Identify which cell holds the provided text, then report its [X, Y] central coordinate. 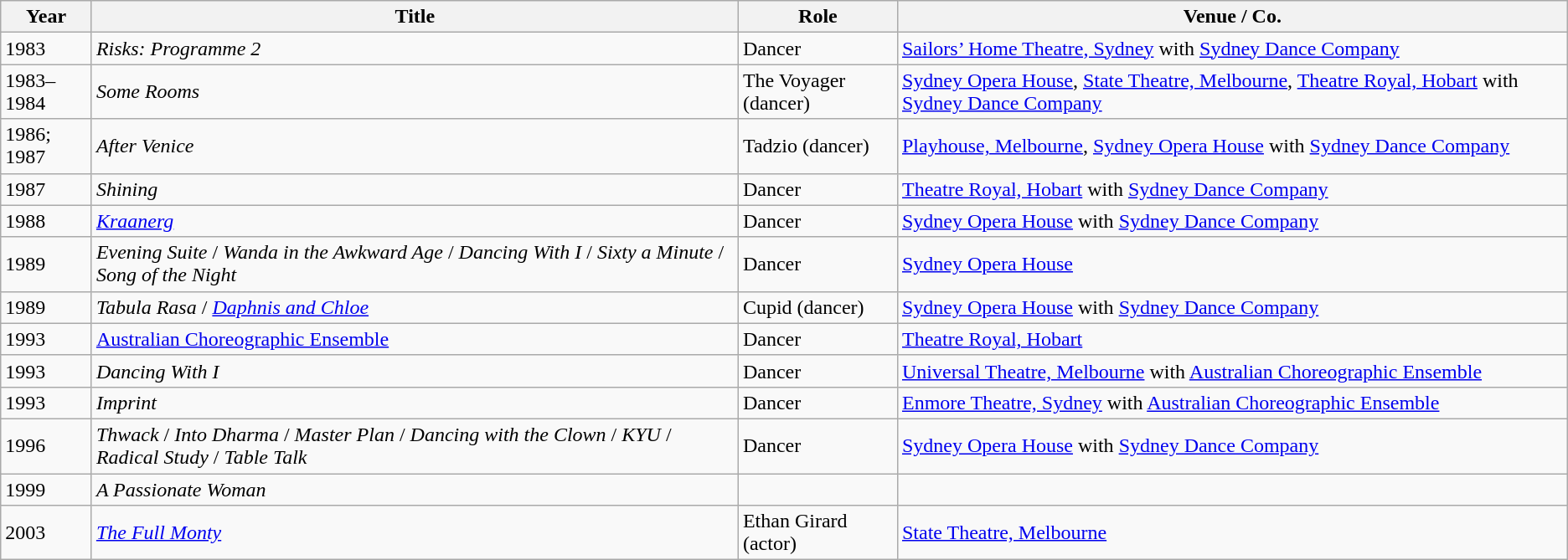
The Voyager (dancer) [818, 92]
1988 [47, 221]
Universal Theatre, Melbourne with Australian Choreographic Ensemble [1232, 371]
After Venice [415, 146]
1987 [47, 189]
Enmore Theatre, Sydney with Australian Choreographic Ensemble [1232, 403]
Sydney Opera House [1232, 265]
The Full Monty [415, 532]
Kraanerg [415, 221]
Role [818, 17]
Venue / Co. [1232, 17]
1983–1984 [47, 92]
Thwack / Into Dharma / Master Plan / Dancing with the Clown / KYU / Radical Study / Table Talk [415, 445]
Ethan Girard (actor) [818, 532]
Some Rooms [415, 92]
Shining [415, 189]
A Passionate Woman [415, 490]
Tabula Rasa / Daphnis and Chloe [415, 307]
Risks: Programme 2 [415, 49]
State Theatre, Melbourne [1232, 532]
Australian Choreographic Ensemble [415, 339]
Playhouse, Melbourne, Sydney Opera House with Sydney Dance Company [1232, 146]
Sydney Opera House, State Theatre, Melbourne, Theatre Royal, Hobart with Sydney Dance Company [1232, 92]
Year [47, 17]
Imprint [415, 403]
1996 [47, 445]
Title [415, 17]
1986; 1987 [47, 146]
Theatre Royal, Hobart with Sydney Dance Company [1232, 189]
2003 [47, 532]
1999 [47, 490]
Theatre Royal, Hobart [1232, 339]
Sailors’ Home Theatre, Sydney with Sydney Dance Company [1232, 49]
Dancing With I [415, 371]
Cupid (dancer) [818, 307]
1983 [47, 49]
Tadzio (dancer) [818, 146]
Evening Suite / Wanda in the Awkward Age / Dancing With I / Sixty a Minute / Song of the Night [415, 265]
